Capture the cell that displays the provided text and extract its (x, y) central coordinate. 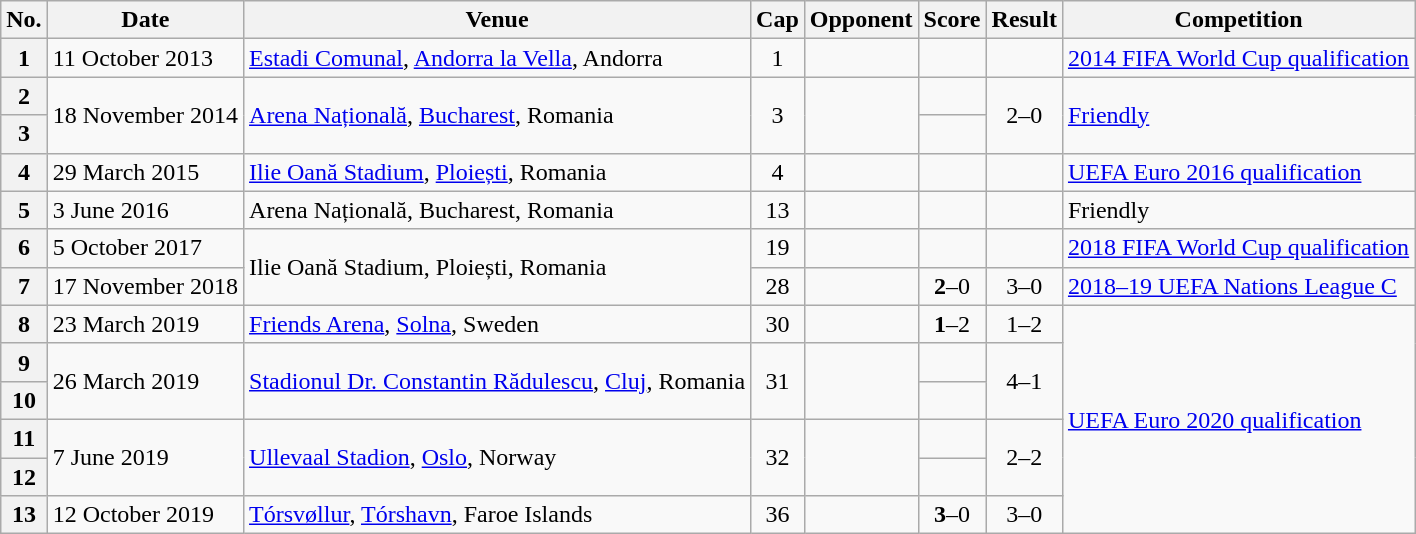
18 November 2014 (145, 115)
8 (24, 324)
2014 FIFA World Cup qualification (1238, 58)
Cap (778, 20)
Estadi Comunal, Andorra la Vella, Andorra (498, 58)
Stadionul Dr. Constantin Rădulescu, Cluj, Romania (498, 381)
12 October 2019 (145, 515)
26 March 2019 (145, 381)
29 March 2015 (145, 172)
7 (24, 286)
Result (1024, 20)
5 October 2017 (145, 248)
2 (24, 96)
11 October 2013 (145, 58)
6 (24, 248)
Score (952, 20)
23 March 2019 (145, 324)
UEFA Euro 2016 qualification (1238, 172)
Friends Arena, Solna, Sweden (498, 324)
7 June 2019 (145, 457)
2018–19 UEFA Nations League C (1238, 286)
19 (778, 248)
17 November 2018 (145, 286)
2–2 (1024, 457)
10 (24, 400)
32 (778, 457)
Ullevaal Stadion, Oslo, Norway (498, 457)
3 June 2016 (145, 210)
Tórsvøllur, Tórshavn, Faroe Islands (498, 515)
30 (778, 324)
36 (778, 515)
5 (24, 210)
4–1 (1024, 381)
28 (778, 286)
Date (145, 20)
Opponent (861, 20)
Venue (498, 20)
12 (24, 477)
Competition (1238, 20)
9 (24, 362)
11 (24, 438)
No. (24, 20)
31 (778, 381)
UEFA Euro 2020 qualification (1238, 419)
2018 FIFA World Cup qualification (1238, 248)
